For the text-containing cell, return its midpoint in (X, Y) coordinate format. 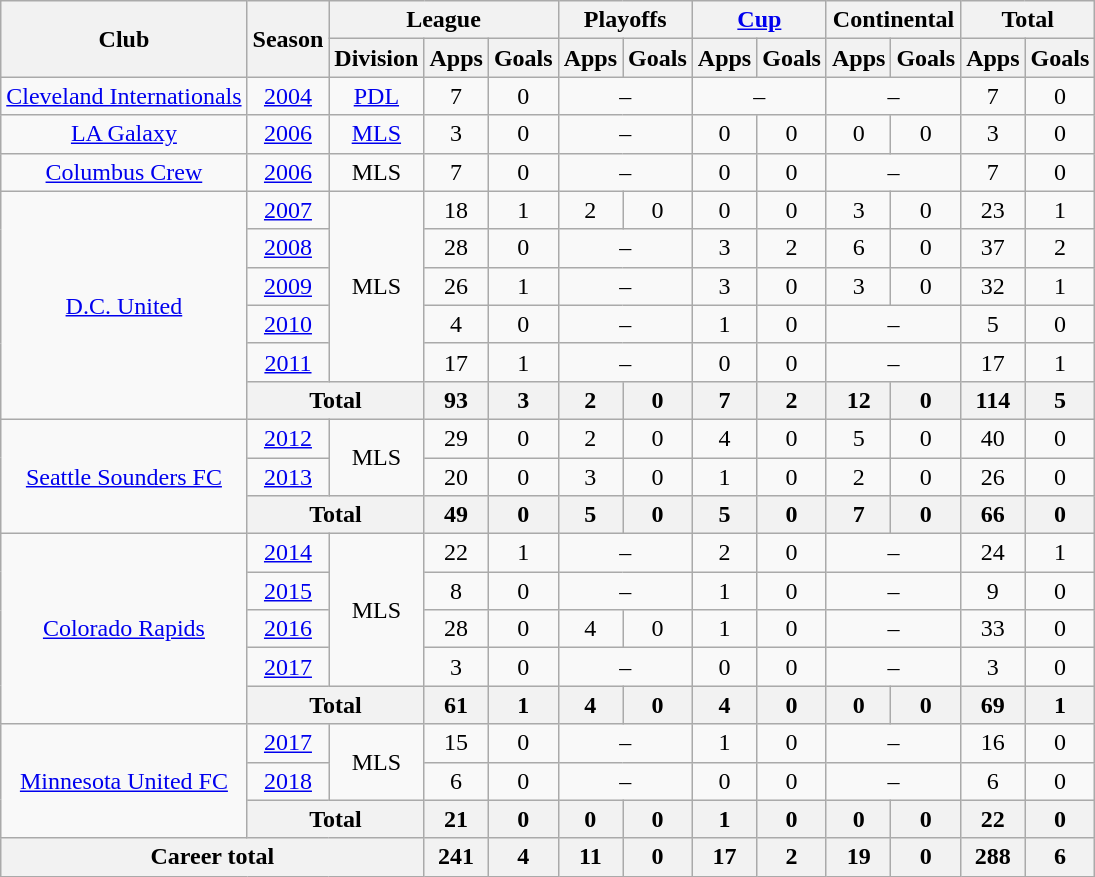
24 (993, 553)
8 (456, 591)
PDL (376, 96)
Cleveland Internationals (124, 96)
Club (124, 39)
LA Galaxy (124, 134)
15 (456, 743)
49 (456, 515)
114 (993, 400)
Playoffs (625, 20)
2018 (288, 781)
Cup (759, 20)
12 (858, 400)
21 (456, 819)
66 (993, 515)
2015 (288, 591)
20 (456, 477)
2014 (288, 553)
Colorado Rapids (124, 629)
Columbus Crew (124, 172)
9 (993, 591)
2009 (288, 286)
40 (993, 438)
16 (993, 743)
2012 (288, 438)
Career total (212, 857)
18 (456, 210)
Division (376, 58)
33 (993, 629)
11 (590, 857)
19 (858, 857)
23 (993, 210)
37 (993, 248)
League (444, 20)
288 (993, 857)
Season (288, 39)
2013 (288, 477)
2010 (288, 324)
Minnesota United FC (124, 781)
Seattle Sounders FC (124, 476)
Continental (893, 20)
2016 (288, 629)
93 (456, 400)
2007 (288, 210)
32 (993, 286)
2011 (288, 362)
61 (456, 705)
69 (993, 705)
241 (456, 857)
29 (456, 438)
2004 (288, 96)
2008 (288, 248)
D.C. United (124, 305)
